Output the [X, Y] coordinate of the center of the cell containing the given text.  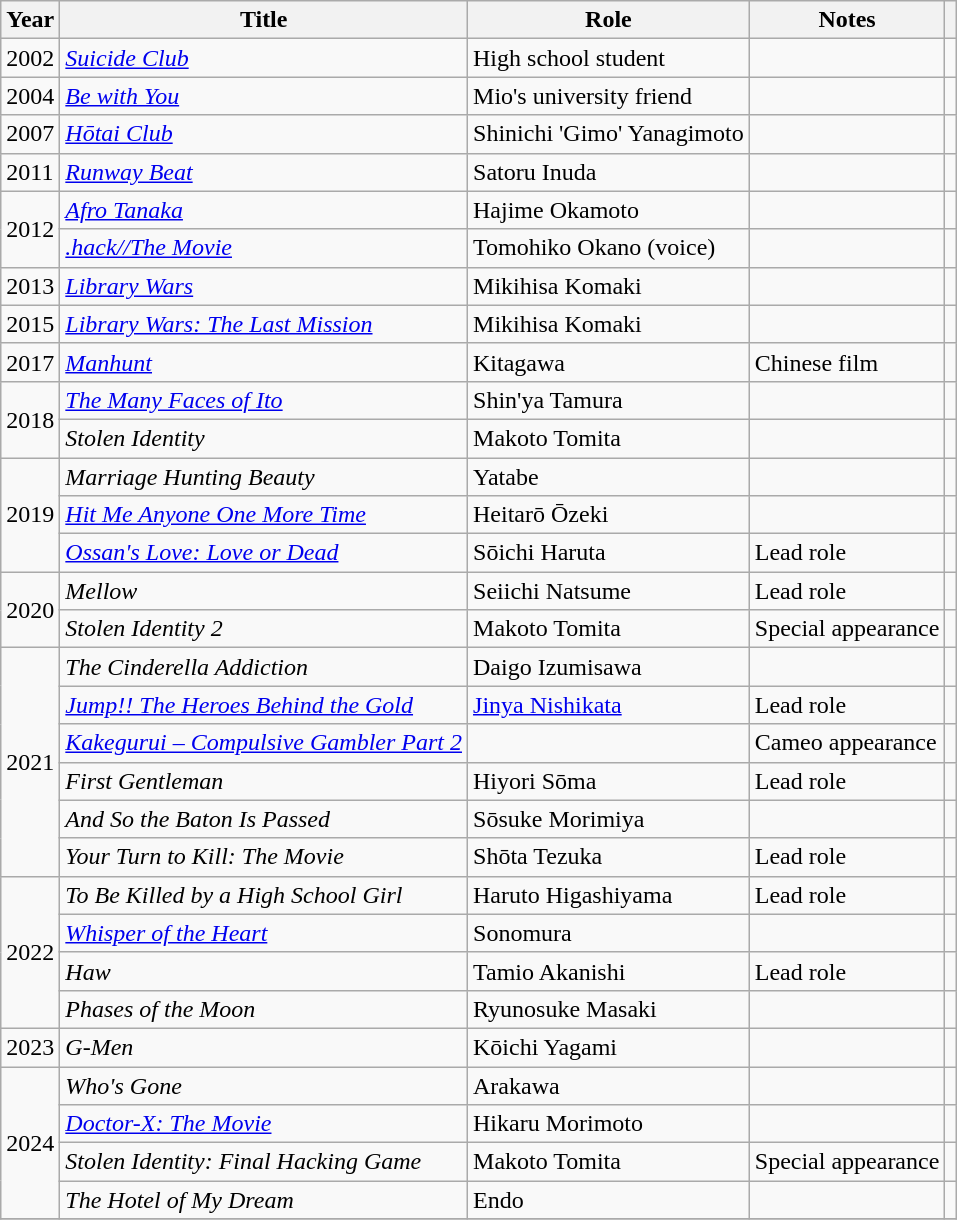
Runway Beat [264, 172]
Hajime Okamoto [609, 210]
Mellow [264, 591]
2017 [30, 362]
Ossan's Love: Love or Dead [264, 553]
Hit Me Anyone One More Time [264, 515]
2024 [30, 1142]
Kakegurui – Compulsive Gambler Part 2 [264, 743]
Stolen Identity [264, 438]
2002 [30, 58]
Title [264, 20]
2022 [30, 952]
Library Wars [264, 286]
Kitagawa [609, 362]
Shin'ya Tamura [609, 400]
Tomohiko Okano (voice) [609, 248]
2018 [30, 419]
Tamio Akanishi [609, 971]
2004 [30, 96]
Suicide Club [264, 58]
Afro Tanaka [264, 210]
Hikaru Morimoto [609, 1124]
Be with You [264, 96]
Stolen Identity 2 [264, 629]
Your Turn to Kill: The Movie [264, 857]
Who's Gone [264, 1085]
Role [609, 20]
Chinese film [847, 362]
Yatabe [609, 477]
Seiichi Natsume [609, 591]
Shōta Tezuka [609, 857]
Sonomura [609, 933]
Library Wars: The Last Mission [264, 324]
Haw [264, 971]
The Hotel of My Dream [264, 1200]
Ryunosuke Masaki [609, 1009]
Manhunt [264, 362]
Sōichi Haruta [609, 553]
Satoru Inuda [609, 172]
Heitarō Ōzeki [609, 515]
Jump!! The Heroes Behind the Gold [264, 705]
2012 [30, 229]
The Many Faces of Ito [264, 400]
First Gentleman [264, 781]
Cameo appearance [847, 743]
The Cinderella Addiction [264, 667]
Marriage Hunting Beauty [264, 477]
Jinya Nishikata [609, 705]
Doctor-X: The Movie [264, 1124]
Haruto Higashiyama [609, 895]
2015 [30, 324]
Notes [847, 20]
Mio's university friend [609, 96]
G-Men [264, 1047]
Year [30, 20]
2020 [30, 610]
Hiyori Sōma [609, 781]
To Be Killed by a High School Girl [264, 895]
Arakawa [609, 1085]
Sōsuke Morimiya [609, 819]
2021 [30, 762]
High school student [609, 58]
2013 [30, 286]
2007 [30, 134]
Phases of the Moon [264, 1009]
.hack//The Movie [264, 248]
Shinichi 'Gimo' Yanagimoto [609, 134]
2019 [30, 515]
And So the Baton Is Passed [264, 819]
Kōichi Yagami [609, 1047]
2023 [30, 1047]
Endo [609, 1200]
Daigo Izumisawa [609, 667]
Whisper of the Heart [264, 933]
2011 [30, 172]
Hōtai Club [264, 134]
Stolen Identity: Final Hacking Game [264, 1162]
